Return [x, y] of the center of cell containing provided text 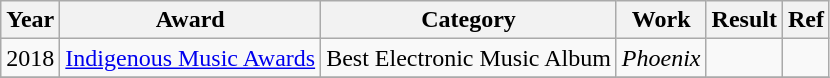
Phoenix [661, 58]
Year [30, 20]
Award [190, 20]
Category [469, 20]
Work [661, 20]
Result [744, 20]
2018 [30, 58]
Ref [806, 20]
Best Electronic Music Album [469, 58]
Indigenous Music Awards [190, 58]
